Find where the given text appears and provide that cell's center as [X, Y] coordinate. 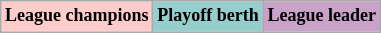
League leader [322, 16]
League champions [77, 16]
Playoff berth [208, 16]
